Search for the cell housing the specified text and yield its [x, y] center coordinate. 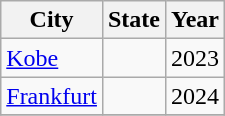
Year [196, 20]
2023 [196, 58]
2024 [196, 96]
City [52, 20]
Frankfurt [52, 96]
Kobe [52, 58]
State [134, 20]
